Output the [X, Y] coordinate of the center of the cell containing the given text.  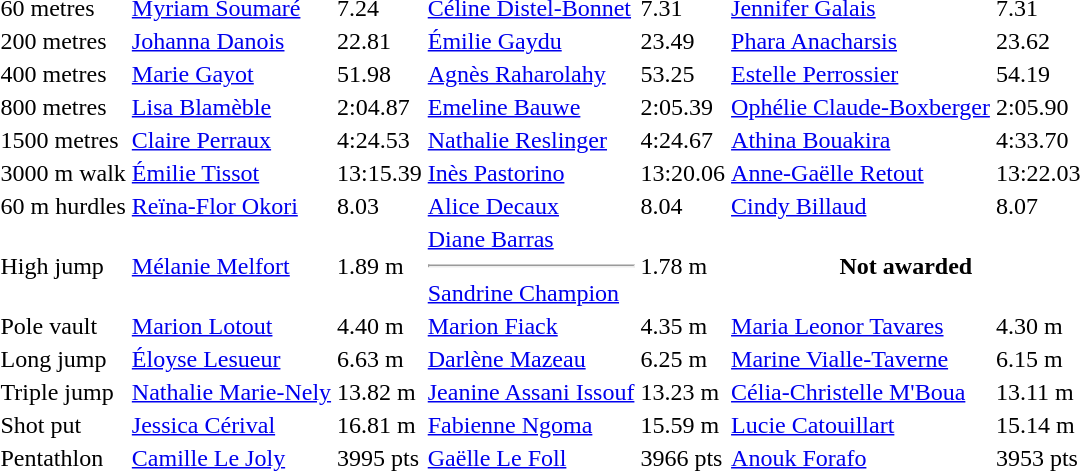
2:04.87 [380, 107]
Éloyse Lesueur [231, 359]
Marion Lotout [231, 326]
Agnès Raharolahy [531, 74]
Nathalie Reslinger [531, 140]
22.81 [380, 41]
8.04 [683, 206]
Marion Fiack [531, 326]
13.82 m [380, 392]
6.25 m [683, 359]
Johanna Danois [231, 41]
13:15.39 [380, 173]
Alice Decaux [531, 206]
4.35 m [683, 326]
Lucie Catouillart [861, 425]
Lisa Blamèble [231, 107]
Mélanie Melfort [231, 266]
Émilie Tissot [231, 173]
Anne-Gaëlle Retout [861, 173]
16.81 m [380, 425]
8.03 [380, 206]
13:20.06 [683, 173]
51.98 [380, 74]
Jessica Cérival [231, 425]
Inès Pastorino [531, 173]
Ophélie Claude-Boxberger [861, 107]
Athina Bouakira [861, 140]
Marie Gayot [231, 74]
4:24.67 [683, 140]
2:05.39 [683, 107]
13.23 m [683, 392]
4.40 m [380, 326]
23.49 [683, 41]
Emeline Bauwe [531, 107]
4:24.53 [380, 140]
1.78 m [683, 266]
Jeanine Assani Issouf [531, 392]
Maria Leonor Tavares [861, 326]
Fabienne Ngoma [531, 425]
Claire Perraux [231, 140]
Estelle Perrossier [861, 74]
Émilie Gaydu [531, 41]
Marine Vialle-Taverne [861, 359]
Célia-Christelle M'Boua [861, 392]
Reïna-Flor Okori [231, 206]
Diane BarrasSandrine Champion [531, 266]
Cindy Billaud [861, 206]
Darlène Mazeau [531, 359]
53.25 [683, 74]
1.89 m [380, 266]
Phara Anacharsis [861, 41]
15.59 m [683, 425]
Nathalie Marie-Nely [231, 392]
6.63 m [380, 359]
